Locate the cell with the specified text and output its (x, y) center coordinate. 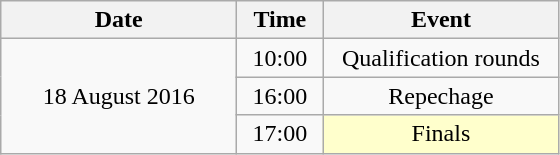
Qualification rounds (441, 58)
Finals (441, 134)
Date (119, 20)
Repechage (441, 96)
16:00 (280, 96)
Time (280, 20)
18 August 2016 (119, 96)
17:00 (280, 134)
Event (441, 20)
10:00 (280, 58)
